Find where the given text appears and provide that cell's center as (X, Y) coordinate. 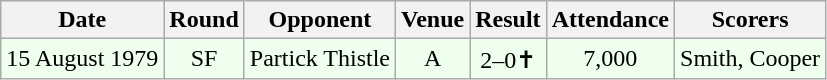
Result (508, 20)
Date (82, 20)
Round (204, 20)
Scorers (750, 20)
7,000 (610, 59)
Venue (433, 20)
15 August 1979 (82, 59)
Attendance (610, 20)
Partick Thistle (320, 59)
SF (204, 59)
2–0✝ (508, 59)
Smith, Cooper (750, 59)
Opponent (320, 20)
A (433, 59)
